For the text-containing cell, return its midpoint in (x, y) coordinate format. 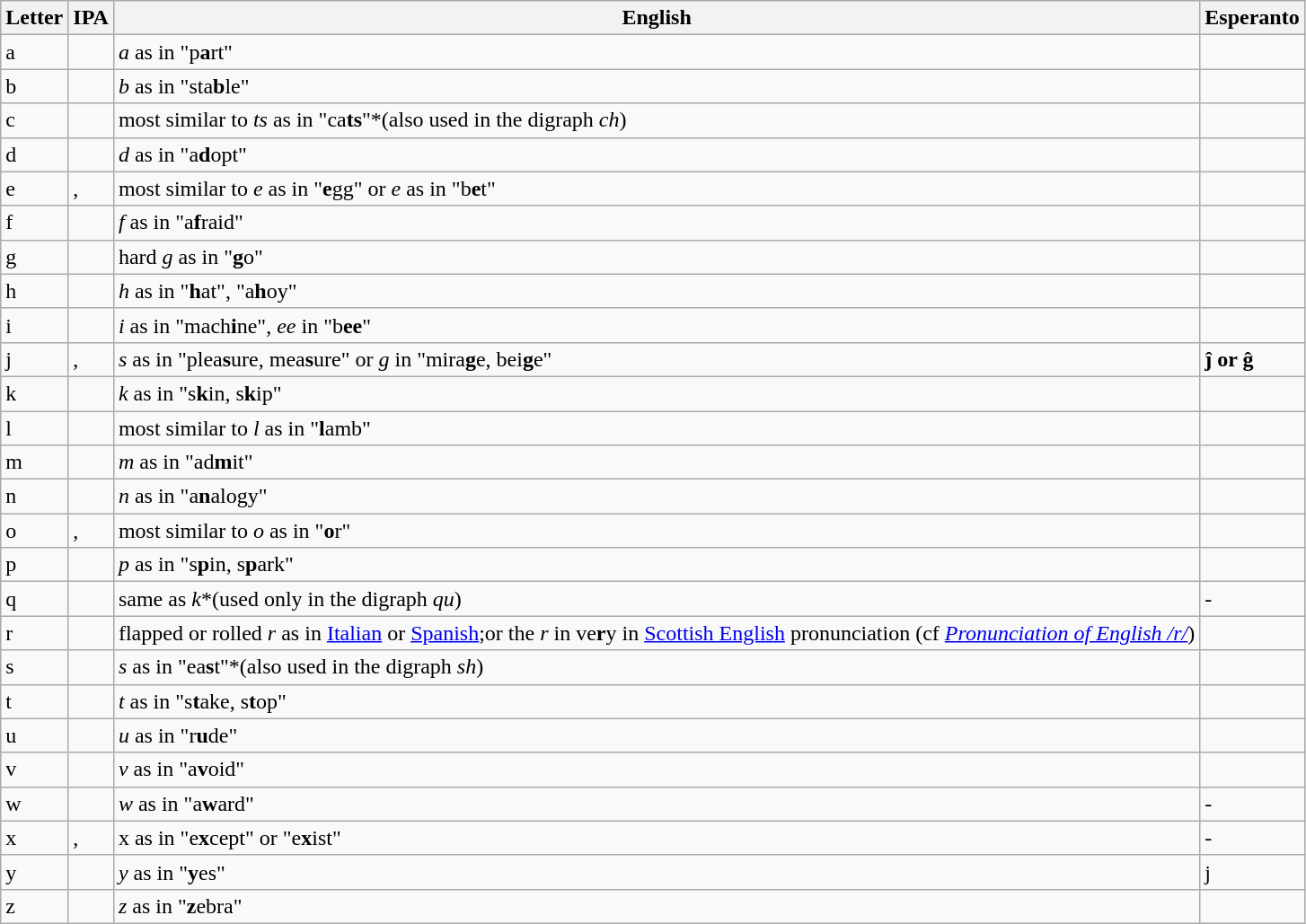
most similar to l as in "lamb" (656, 428)
most similar to o as in "or" (656, 531)
r (34, 633)
same as k*(used only in the digraph qu) (656, 599)
a as in "part" (656, 52)
f (34, 223)
s as in "pleasure, measure" or g in "mirage, beige" (656, 359)
Esperanto (1252, 18)
d as in "adopt" (656, 154)
h as in "hat", "ahoy" (656, 291)
m (34, 462)
x (34, 838)
i as in "machine", ee in "bee" (656, 325)
IPA (92, 18)
s (34, 667)
flapped or rolled r as in Italian or Spanish;or the r in very in Scottish English pronunciation (cf Pronunciation of English /r/) (656, 633)
u (34, 735)
l (34, 428)
b as in "stable" (656, 86)
u as in "rude" (656, 735)
x as in "except" or "exist" (656, 838)
q (34, 599)
o (34, 531)
a (34, 52)
ĵ or ĝ (1252, 359)
p as in "spin, spark" (656, 565)
hard g as in "go" (656, 257)
y as in "yes" (656, 872)
n as in "analogy" (656, 497)
z as in "zebra" (656, 906)
w as in "award" (656, 804)
w (34, 804)
z (34, 906)
n (34, 497)
e (34, 189)
k (34, 393)
b (34, 86)
most similar to ts as in "cats"*(also used in the digraph ch) (656, 120)
d (34, 154)
y (34, 872)
most similar to e as in "egg" or e as in "bet" (656, 189)
c (34, 120)
g (34, 257)
m as in "admit" (656, 462)
v as in "avoid" (656, 770)
t as in "stake, stop" (656, 701)
f as in "afraid" (656, 223)
p (34, 565)
i (34, 325)
English (656, 18)
t (34, 701)
k as in "skin, skip" (656, 393)
v (34, 770)
h (34, 291)
Letter (34, 18)
s as in "east"*(also used in the digraph sh) (656, 667)
